Identify which cell holds the provided text, then report its (X, Y) central coordinate. 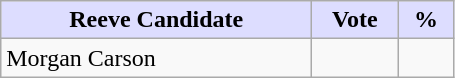
Morgan Carson (156, 58)
% (426, 20)
Vote (355, 20)
Reeve Candidate (156, 20)
